From the cell containing the given text, extract its center point as (X, Y) coordinate. 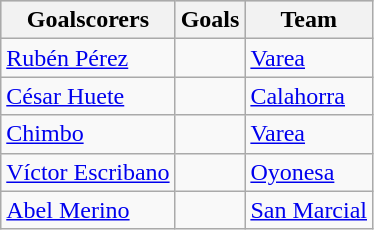
Calahorra (309, 96)
Víctor Escribano (88, 172)
Abel Merino (88, 210)
Oyonesa (309, 172)
Rubén Pérez (88, 58)
Team (309, 20)
San Marcial (309, 210)
Goalscorers (88, 20)
César Huete (88, 96)
Goals (210, 20)
Chimbo (88, 134)
